Identify which cell holds the provided text, then report its [x, y] central coordinate. 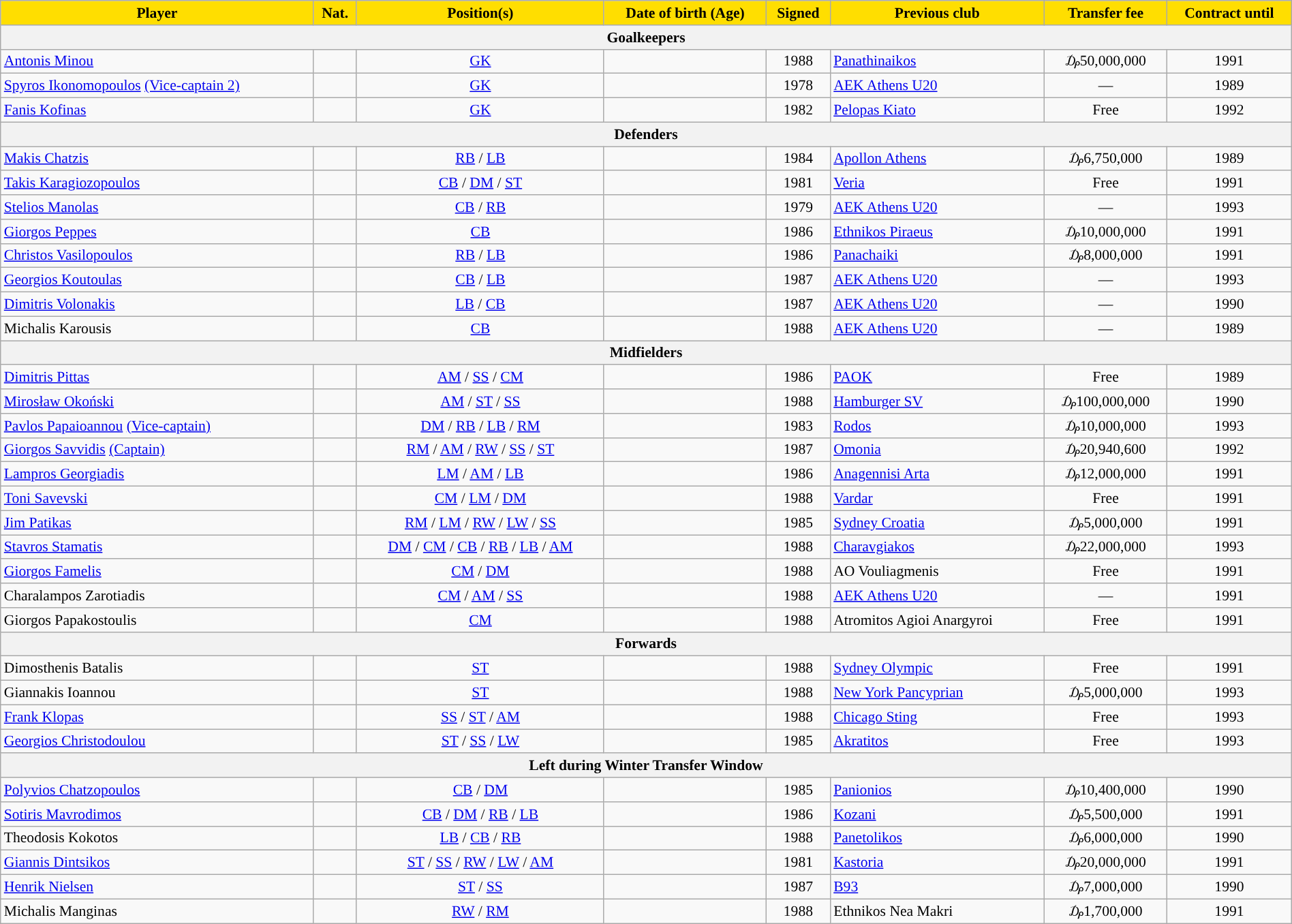
Frank Klopas [157, 717]
Panionios [937, 790]
₯20,940,600 [1105, 450]
AM / ST / SS [480, 401]
CM / AM / SS [480, 596]
₯10,400,000 [1105, 790]
New York Pancyprian [937, 693]
1979 [799, 207]
₯6,000,000 [1105, 838]
RM / AM / RW / SS / ST [480, 450]
Theodosis Kokotos [157, 838]
CM / LM / DM [480, 499]
Position(s) [480, 13]
Pelopas Kiato [937, 110]
CB / LB [480, 280]
Stavros Stamatis [157, 547]
₯8,000,000 [1105, 256]
₯5,500,000 [1105, 814]
Vardar [937, 499]
LM / AM / LB [480, 474]
Takis Karagiozopoulos [157, 183]
PAOK [937, 378]
₯100,000,000 [1105, 401]
Giorgos Peppes [157, 232]
B93 [937, 887]
Charalampos Zarotiadis [157, 596]
Mirosław Okoński [157, 401]
₯7,000,000 [1105, 887]
₯6,750,000 [1105, 159]
Spyros Ikonomopoulos (Vice-captain 2) [157, 86]
Player [157, 13]
CB / DM [480, 790]
Dimitris Pittas [157, 378]
Dimitris Volonakis [157, 305]
Kozani [937, 814]
Makis Chatzis [157, 159]
Transfer fee [1105, 13]
ST / SS / LW [480, 741]
Panetolikos [937, 838]
Giorgos Papakostoulis [157, 620]
Pavlos Papaioannou (Vice-captain) [157, 426]
1978 [799, 86]
Ethnikos Piraeus [937, 232]
LB / CB / RB [480, 838]
₯50,000,000 [1105, 61]
Left during Winter Transfer Window [646, 766]
SS / ST / AM [480, 717]
Lampros Georgiadis [157, 474]
CB / DM / RB / LB [480, 814]
Apollon Athens [937, 159]
Forwards [646, 644]
Michalis Karousis [157, 328]
Kastoria [937, 863]
Midfielders [646, 353]
Hamburger SV [937, 401]
Giannis Dintsikos [157, 863]
Date of birth (Age) [685, 13]
Signed [799, 13]
AM / SS / CM [480, 378]
AO Vouliagmenis [937, 572]
Henrik Nielsen [157, 887]
Toni Savevski [157, 499]
1983 [799, 426]
CB / RB [480, 207]
LB / CB [480, 305]
Antonis Minou [157, 61]
Christos Vasilopoulos [157, 256]
Contract until [1229, 13]
Previous club [937, 13]
Akratitos [937, 741]
CM [480, 620]
Sydney Croatia [937, 523]
Sotiris Mavrodimos [157, 814]
Dimosthenis Batalis [157, 668]
Panathinaikos [937, 61]
ST / SS [480, 887]
₯1,700,000 [1105, 911]
Michalis Manginas [157, 911]
Fanis Kofinas [157, 110]
Panachaiki [937, 256]
Anagennisi Arta [937, 474]
Giorgos Famelis [157, 572]
ST / SS / RW / LW / AM [480, 863]
Jim Patikas [157, 523]
Ethnikos Nea Makri [937, 911]
Atromitos Agioi Anargyroi [937, 620]
Nat. [335, 13]
Goalkeepers [646, 37]
1982 [799, 110]
Georgios Koutoulas [157, 280]
DM / RB / LB / RM [480, 426]
1984 [799, 159]
CM / DM [480, 572]
Giorgos Savvidis (Captain) [157, 450]
RM / LM / RW / LW / SS [480, 523]
RW / RM [480, 911]
Polyvios Chatzopoulos [157, 790]
₯20,000,000 [1105, 863]
Chicago Sting [937, 717]
₯12,000,000 [1105, 474]
Stelios Manolas [157, 207]
Defenders [646, 134]
Omonia [937, 450]
Sydney Olympic [937, 668]
DM / CM / CB / RB / LB / AM [480, 547]
Georgios Christodoulou [157, 741]
₯22,000,000 [1105, 547]
Rodos [937, 426]
Charavgiakos [937, 547]
CB / DM / ST [480, 183]
Veria [937, 183]
Giannakis Ioannou [157, 693]
